For the text-containing cell, return its midpoint in [X, Y] coordinate format. 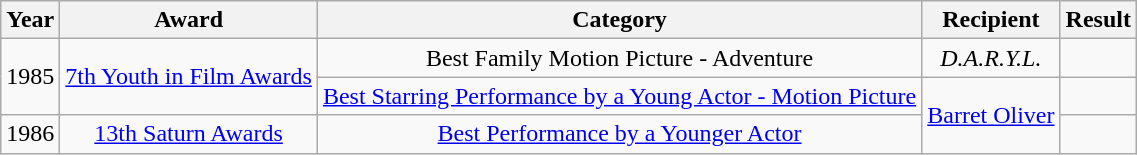
Recipient [991, 20]
Best Performance by a Younger Actor [619, 134]
Best Family Motion Picture - Adventure [619, 58]
Best Starring Performance by a Young Actor - Motion Picture [619, 96]
Result [1098, 20]
Barret Oliver [991, 115]
1985 [30, 77]
Award [189, 20]
13th Saturn Awards [189, 134]
1986 [30, 134]
D.A.R.Y.L. [991, 58]
Year [30, 20]
Category [619, 20]
7th Youth in Film Awards [189, 77]
